Return [x, y] of the center of cell containing provided text 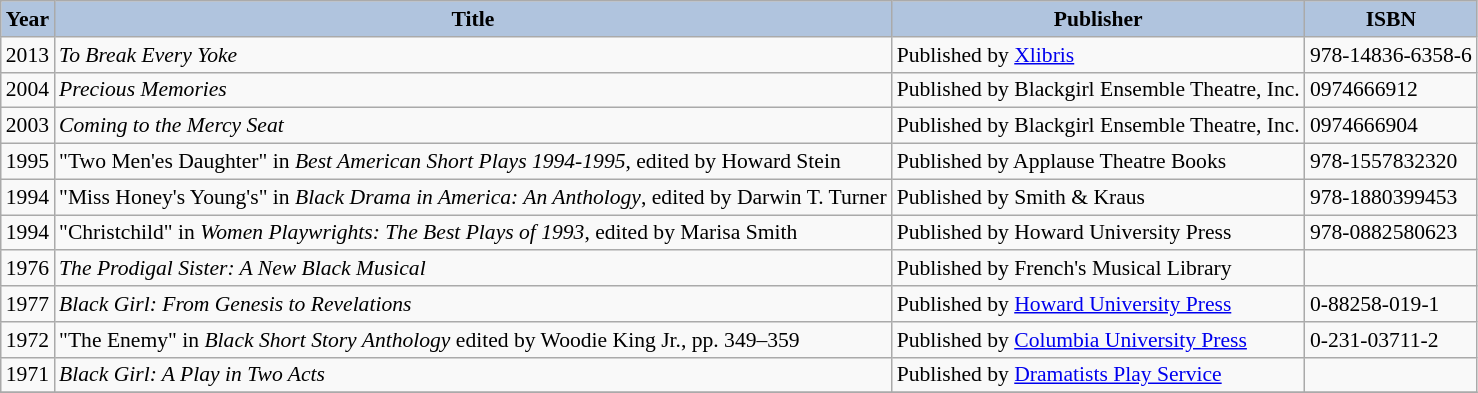
Black Girl: From Genesis to Revelations [473, 304]
Title [473, 19]
1976 [28, 269]
978-1557832320 [1391, 162]
Coming to the Mercy Seat [473, 126]
The Prodigal Sister: A New Black Musical [473, 269]
0974666904 [1391, 126]
Published by Dramatists Play Service [1098, 375]
1977 [28, 304]
1972 [28, 340]
Published by Smith & Kraus [1098, 197]
Published by Applause Theatre Books [1098, 162]
Published by Xlibris [1098, 55]
2004 [28, 90]
978-0882580623 [1391, 233]
0974666912 [1391, 90]
Year [28, 19]
"The Enemy" in Black Short Story Anthology edited by Woodie King Jr., pp. 349–359 [473, 340]
978-14836-6358-6 [1391, 55]
Precious Memories [473, 90]
0-231-03711-2 [1391, 340]
1971 [28, 375]
0-88258-019-1 [1391, 304]
"Two Men'es Daughter" in Best American Short Plays 1994-1995, edited by Howard Stein [473, 162]
Black Girl: A Play in Two Acts [473, 375]
2003 [28, 126]
Publisher [1098, 19]
ISBN [1391, 19]
"Christchild" in Women Playwrights: The Best Plays of 1993, edited by Marisa Smith [473, 233]
Published by Columbia University Press [1098, 340]
"Miss Honey's Young's" in Black Drama in America: An Anthology, edited by Darwin T. Turner [473, 197]
To Break Every Yoke [473, 55]
Published by French's Musical Library [1098, 269]
978-1880399453 [1391, 197]
1995 [28, 162]
2013 [28, 55]
